Extract the [x, y] coordinate from the center of the cell holding the provided text.  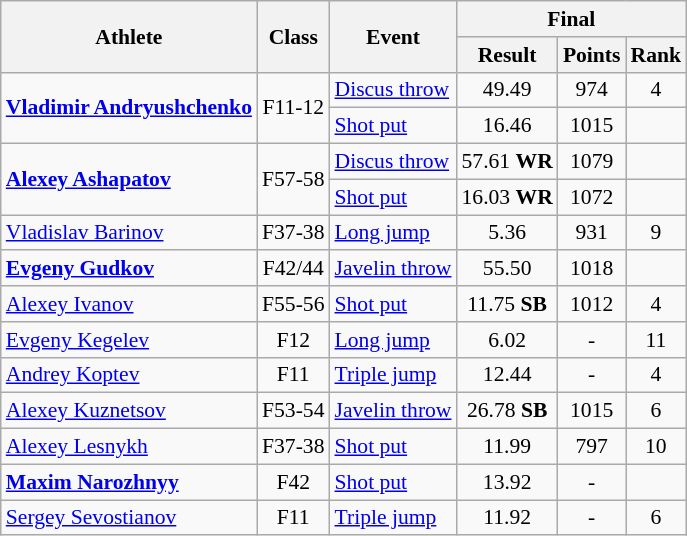
Event [392, 36]
Class [293, 36]
1018 [592, 269]
Result [508, 55]
Vladislav Barinov [129, 233]
Alexey Lesnykh [129, 447]
931 [592, 233]
Maxim Narozhnyy [129, 482]
11.75 SB [508, 304]
5.36 [508, 233]
10 [656, 447]
1072 [592, 197]
F55-56 [293, 304]
974 [592, 90]
55.50 [508, 269]
26.78 SB [508, 411]
F12 [293, 340]
16.46 [508, 126]
Rank [656, 55]
Evgeny Gudkov [129, 269]
Andrey Koptev [129, 375]
F53-54 [293, 411]
F42/44 [293, 269]
1079 [592, 162]
1012 [592, 304]
11 [656, 340]
F11-12 [293, 108]
9 [656, 233]
Sergey Sevostianov [129, 518]
11.99 [508, 447]
797 [592, 447]
Vladimir Andryushchenko [129, 108]
16.03 WR [508, 197]
Alexey Ashapatov [129, 180]
Athlete [129, 36]
F57-58 [293, 180]
12.44 [508, 375]
Evgeny Kegelev [129, 340]
49.49 [508, 90]
F42 [293, 482]
Points [592, 55]
Alexey Kuznetsov [129, 411]
Alexey Ivanov [129, 304]
11.92 [508, 518]
13.92 [508, 482]
57.61 WR [508, 162]
6.02 [508, 340]
Final [572, 19]
